Search for the cell housing the specified text and yield its (x, y) center coordinate. 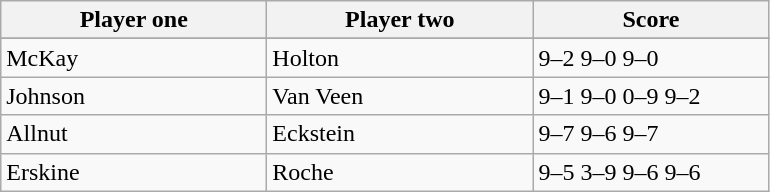
9–7 9–6 9–7 (651, 134)
9–2 9–0 9–0 (651, 58)
Holton (400, 58)
Roche (400, 172)
Allnut (134, 134)
9–5 3–9 9–6 9–6 (651, 172)
Score (651, 20)
9–1 9–0 0–9 9–2 (651, 96)
Player one (134, 20)
Player two (400, 20)
Van Veen (400, 96)
Eckstein (400, 134)
Johnson (134, 96)
McKay (134, 58)
Erskine (134, 172)
